Locate the cell with the specified text and output its [X, Y] center coordinate. 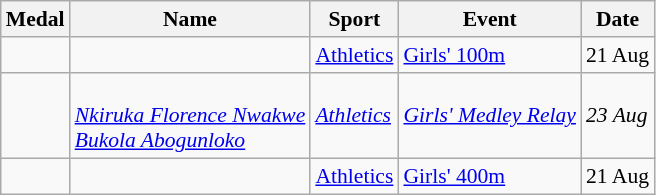
Name [190, 19]
Girls' Medley Relay [490, 116]
23 Aug [618, 116]
Medal [36, 19]
Girls' 100m [490, 55]
Event [490, 19]
Date [618, 19]
Sport [354, 19]
Nkiruka Florence NwakweBukola Abogunloko [190, 116]
Girls' 400m [490, 177]
